Return the [X, Y] coordinate for the center point of the cell that contains the specified text.  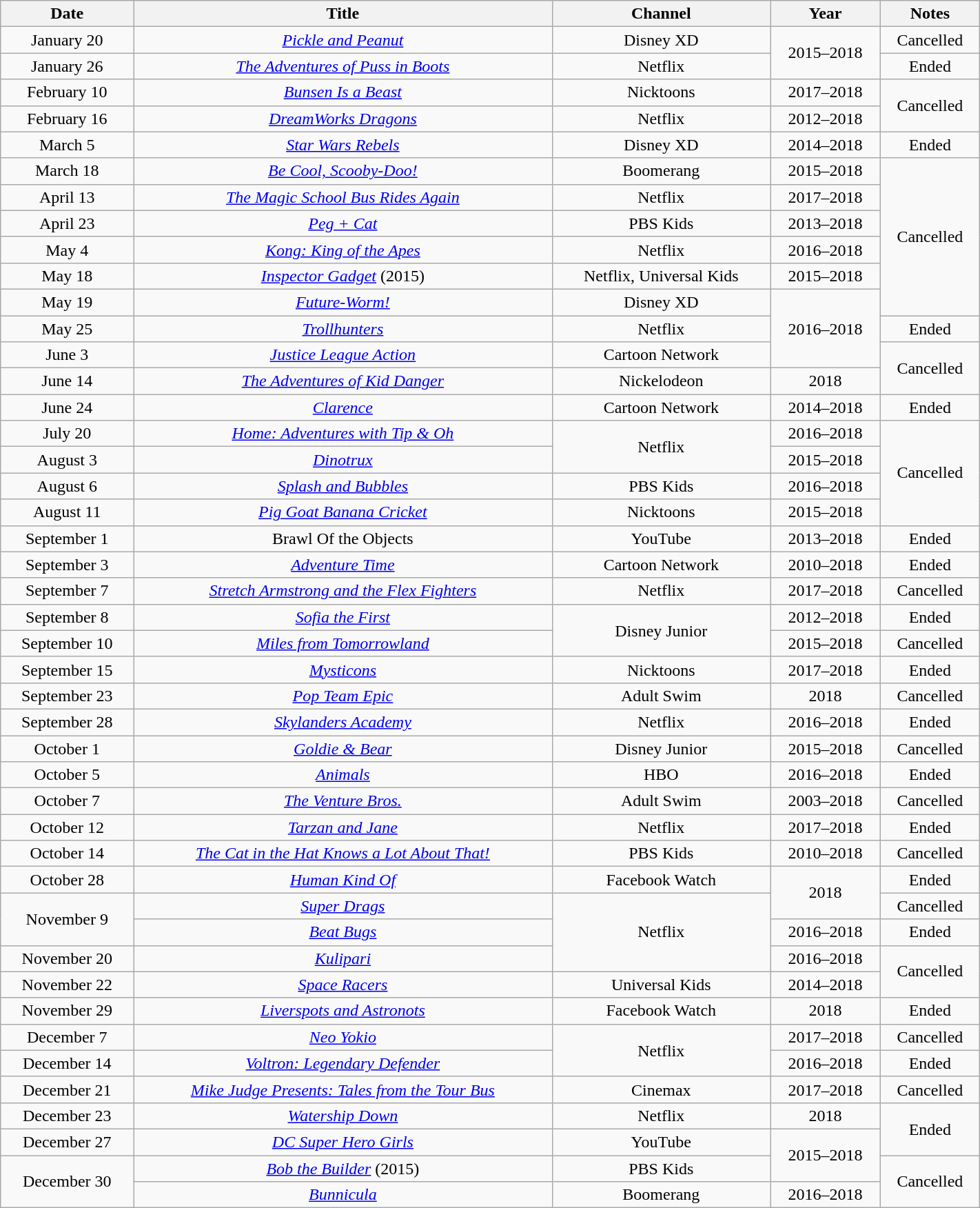
Mysticons [343, 670]
Bunnicula [343, 1195]
May 4 [68, 250]
Justice League Action [343, 355]
September 3 [68, 565]
Miles from Tomorrowland [343, 643]
January 20 [68, 40]
2003–2018 [826, 801]
Year [826, 14]
December 7 [68, 1037]
Tarzan and Jane [343, 827]
Splash and Bubbles [343, 486]
Future-Worm! [343, 302]
Home: Adventures with Tip & Oh [343, 434]
Notes [930, 14]
May 25 [68, 329]
September 23 [68, 696]
Star Wars Rebels [343, 145]
December 27 [68, 1142]
Be Cool, Scooby-Doo! [343, 171]
Pig Goat Banana Cricket [343, 512]
Title [343, 14]
Goldie & Bear [343, 748]
August 11 [68, 512]
Space Racers [343, 985]
June 14 [68, 381]
December 21 [68, 1089]
September 1 [68, 538]
The Adventures of Puss in Boots [343, 66]
Sofia the First [343, 617]
The Venture Bros. [343, 801]
August 6 [68, 486]
December 30 [68, 1182]
October 14 [68, 854]
Human Kind Of [343, 880]
Brawl Of the Objects [343, 538]
Clarence [343, 407]
Channel [662, 14]
HBO [662, 775]
June 24 [68, 407]
Neo Yokio [343, 1037]
Inspector Gadget (2015) [343, 276]
The Adventures of Kid Danger [343, 381]
September 15 [68, 670]
May 18 [68, 276]
December 23 [68, 1116]
December 14 [68, 1063]
Cinemax [662, 1089]
June 3 [68, 355]
November 9 [68, 919]
Universal Kids [662, 985]
February 16 [68, 119]
Stretch Armstrong and the Flex Fighters [343, 591]
Peg + Cat [343, 223]
Trollhunters [343, 329]
November 29 [68, 1011]
September 10 [68, 643]
Super Drags [343, 906]
August 3 [68, 460]
September 28 [68, 722]
Pickle and Peanut [343, 40]
Watership Down [343, 1116]
Dinotrux [343, 460]
Date [68, 14]
The Cat in the Hat Knows a Lot About That! [343, 854]
Animals [343, 775]
October 5 [68, 775]
Bunsen Is a Beast [343, 92]
Liverspots and Astronots [343, 1011]
Adventure Time [343, 565]
April 13 [68, 197]
Bob the Builder (2015) [343, 1169]
March 5 [68, 145]
February 10 [68, 92]
Mike Judge Presents: Tales from the Tour Bus [343, 1089]
The Magic School Bus Rides Again [343, 197]
DreamWorks Dragons [343, 119]
October 1 [68, 748]
November 20 [68, 958]
September 7 [68, 591]
Voltron: Legendary Defender [343, 1063]
July 20 [68, 434]
Kulipari [343, 958]
Nickelodeon [662, 381]
October 28 [68, 880]
March 18 [68, 171]
Beat Bugs [343, 932]
DC Super Hero Girls [343, 1142]
Kong: King of the Apes [343, 250]
Netflix, Universal Kids [662, 276]
May 19 [68, 302]
September 8 [68, 617]
November 22 [68, 985]
January 26 [68, 66]
October 12 [68, 827]
Pop Team Epic [343, 696]
October 7 [68, 801]
Skylanders Academy [343, 722]
April 23 [68, 223]
